Identify which cell holds the provided text, then report its [X, Y] central coordinate. 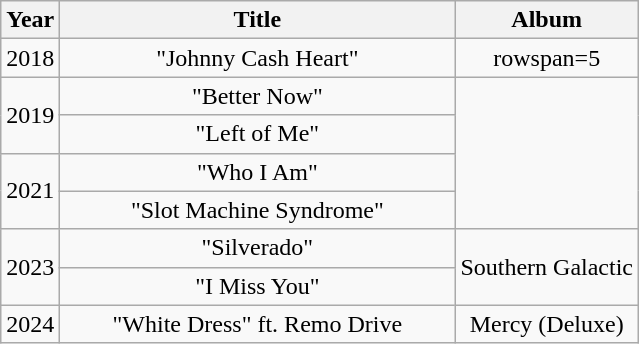
"Who I Am" [258, 172]
Album [547, 20]
"White Dress" ft. Remo Drive [258, 324]
2018 [30, 58]
Southern Galactic [547, 267]
2021 [30, 191]
"Silverado" [258, 248]
"I Miss You" [258, 286]
"Johnny Cash Heart" [258, 58]
Year [30, 20]
2023 [30, 267]
"Slot Machine Syndrome" [258, 210]
2019 [30, 115]
Title [258, 20]
"Better Now" [258, 96]
"Left of Me" [258, 134]
rowspan=5 [547, 58]
2024 [30, 324]
Mercy (Deluxe) [547, 324]
